Provide the [x, y] coordinate of the cell's center where the given text is located.  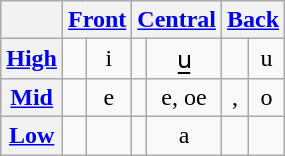
a [184, 135]
i [109, 59]
Front [98, 20]
Central [177, 20]
e [109, 97]
Low [32, 135]
u̲ [184, 59]
e, oe [184, 97]
u [266, 59]
o [266, 97]
, [236, 97]
High [32, 59]
Back [254, 20]
Mid [32, 97]
